Find where the given text appears and provide that cell's center as (X, Y) coordinate. 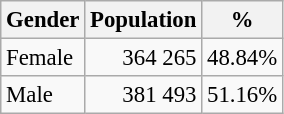
48.84% (242, 58)
% (242, 20)
Population (144, 20)
381 493 (144, 95)
Female (43, 58)
51.16% (242, 95)
Gender (43, 20)
Male (43, 95)
364 265 (144, 58)
